Find where the given text appears and provide that cell's center as (X, Y) coordinate. 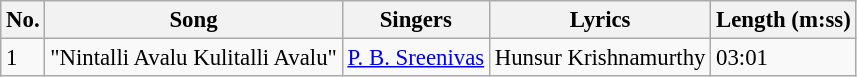
03:01 (784, 58)
Singers (416, 20)
P. B. Sreenivas (416, 58)
Song (194, 20)
1 (23, 58)
No. (23, 20)
Hunsur Krishnamurthy (600, 58)
Lyrics (600, 20)
"Nintalli Avalu Kulitalli Avalu" (194, 58)
Length (m:ss) (784, 20)
